Search for the cell housing the specified text and yield its [x, y] center coordinate. 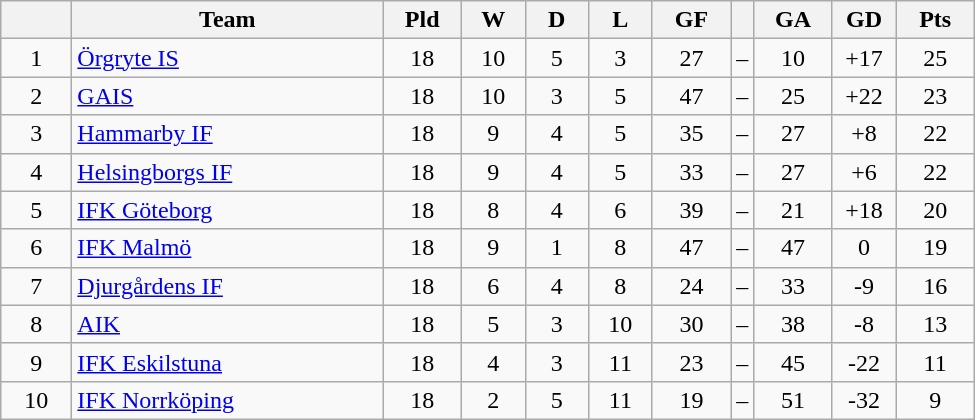
24 [692, 286]
Team [228, 20]
GF [692, 20]
Hammarby IF [228, 134]
Helsingborgs IF [228, 172]
30 [692, 324]
Örgryte IS [228, 58]
7 [36, 286]
D [557, 20]
L [621, 20]
13 [936, 324]
AIK [228, 324]
GA [794, 20]
0 [864, 248]
-22 [864, 362]
+22 [864, 96]
20 [936, 210]
GD [864, 20]
51 [794, 400]
+8 [864, 134]
-9 [864, 286]
-8 [864, 324]
IFK Eskilstuna [228, 362]
Pld [422, 20]
-32 [864, 400]
Djurgårdens IF [228, 286]
38 [794, 324]
IFK Malmö [228, 248]
IFK Norrköping [228, 400]
21 [794, 210]
+17 [864, 58]
35 [692, 134]
IFK Göteborg [228, 210]
39 [692, 210]
+6 [864, 172]
W [493, 20]
Pts [936, 20]
+18 [864, 210]
16 [936, 286]
GAIS [228, 96]
45 [794, 362]
